Return (x, y) of the center of cell containing provided text 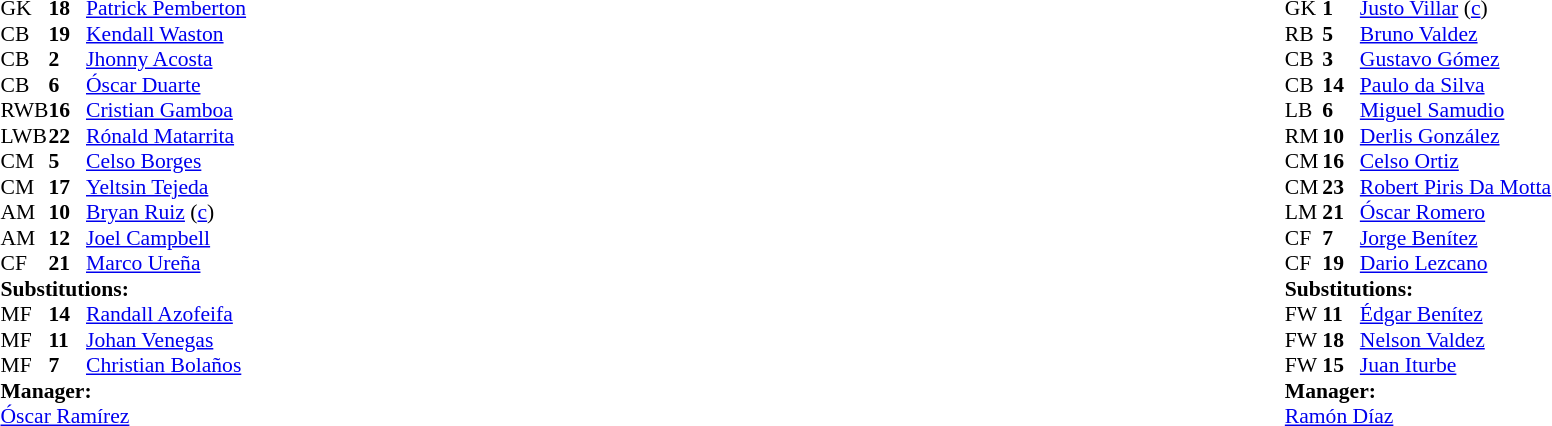
23 (1341, 187)
Yeltsin Tejeda (166, 187)
3 (1341, 59)
Randall Azofeifa (166, 315)
Nelson Valdez (1456, 340)
RWB (24, 111)
RB (1304, 34)
Bryan Ruiz (c) (166, 213)
Celso Ortiz (1456, 161)
2 (67, 59)
Cristian Gamboa (166, 111)
12 (67, 238)
Marco Ureña (166, 263)
LM (1304, 213)
Bruno Valdez (1456, 34)
Joel Campbell (166, 238)
Johan Venegas (166, 340)
15 (1341, 365)
Édgar Benítez (1456, 315)
Óscar Duarte (166, 85)
RM (1304, 136)
Robert Piris Da Motta (1456, 187)
Celso Borges (166, 161)
Juan Iturbe (1456, 365)
LB (1304, 111)
Miguel Samudio (1456, 111)
Christian Bolaños (166, 365)
Dario Lezcano (1456, 263)
Paulo da Silva (1456, 85)
Derlis González (1456, 136)
Kendall Waston (166, 34)
Gustavo Gómez (1456, 59)
Rónald Matarrita (166, 136)
Jorge Benítez (1456, 238)
Óscar Romero (1456, 213)
17 (67, 187)
LWB (24, 136)
18 (1341, 340)
Jhonny Acosta (166, 59)
22 (67, 136)
